Extract the [X, Y] coordinate from the center of the cell holding the provided text.  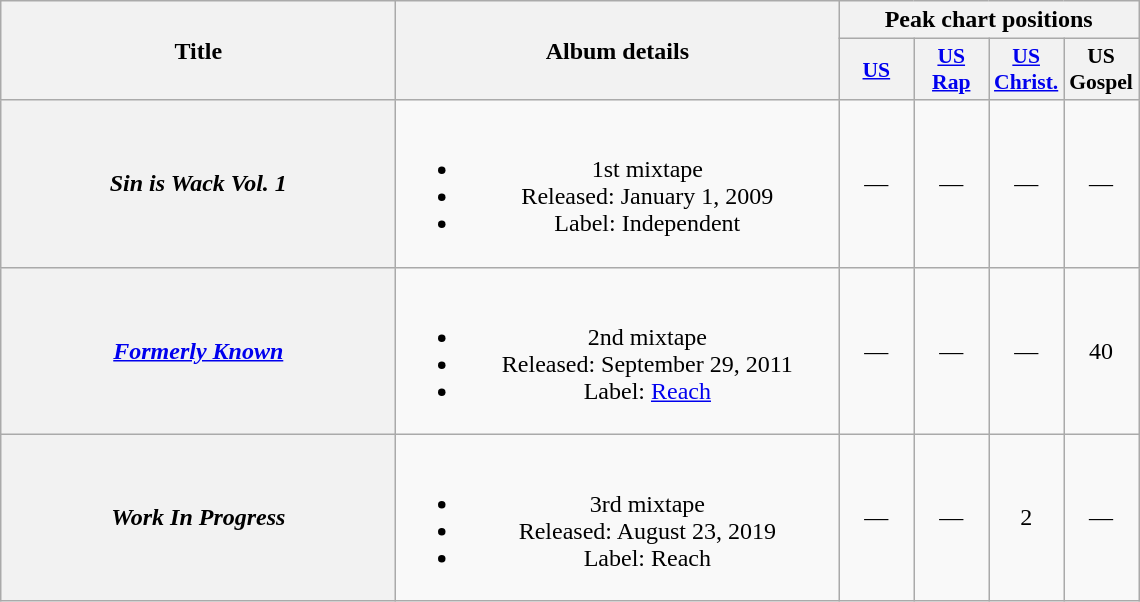
US [876, 70]
2 [1026, 518]
Work In Progress [198, 518]
Sin is Wack Vol. 1 [198, 184]
3rd mixtapeReleased: August 23, 2019Label: Reach [618, 518]
Formerly Known [198, 350]
Peak chart positions [989, 20]
US Gospel [1102, 70]
Title [198, 50]
Album details [618, 50]
USRap [952, 70]
1st mixtapeReleased: January 1, 2009Label: Independent [618, 184]
2nd mixtapeReleased: September 29, 2011Label: Reach [618, 350]
40 [1102, 350]
USChrist. [1026, 70]
